Provide the (X, Y) coordinate of the cell's center where the given text is located.  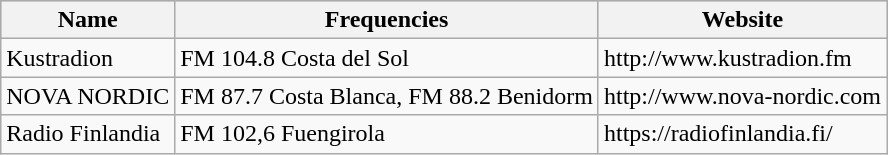
https://radiofinlandia.fi/ (742, 134)
http://www.kustradion.fm (742, 58)
Name (88, 20)
FM 102,6 Fuengirola (387, 134)
Frequencies (387, 20)
NOVA NORDIC (88, 96)
Website (742, 20)
Kustradion (88, 58)
FM 87.7 Costa Blanca, FM 88.2 Benidorm (387, 96)
FM 104.8 Costa del Sol (387, 58)
http://www.nova-nordic.com (742, 96)
Radio Finlandia (88, 134)
